Capture the cell that displays the provided text and extract its (x, y) central coordinate. 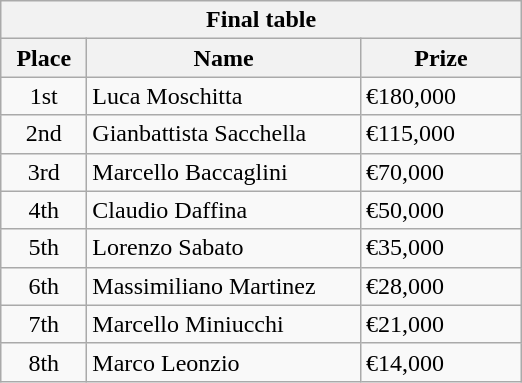
Final table (262, 20)
3rd (44, 172)
€70,000 (440, 172)
€50,000 (440, 210)
€115,000 (440, 134)
7th (44, 324)
8th (44, 362)
€21,000 (440, 324)
€28,000 (440, 286)
Lorenzo Sabato (224, 248)
4th (44, 210)
€14,000 (440, 362)
6th (44, 286)
Claudio Daffina (224, 210)
Name (224, 58)
Marcello Miniucchi (224, 324)
Luca Moschitta (224, 96)
€35,000 (440, 248)
Gianbattista Sacchella (224, 134)
€180,000 (440, 96)
Marcello Baccaglini (224, 172)
1st (44, 96)
Place (44, 58)
2nd (44, 134)
Massimiliano Martinez (224, 286)
Marco Leonzio (224, 362)
Prize (440, 58)
5th (44, 248)
